Scan for the cell matching the given text and deliver its (x, y) coordinate at center. 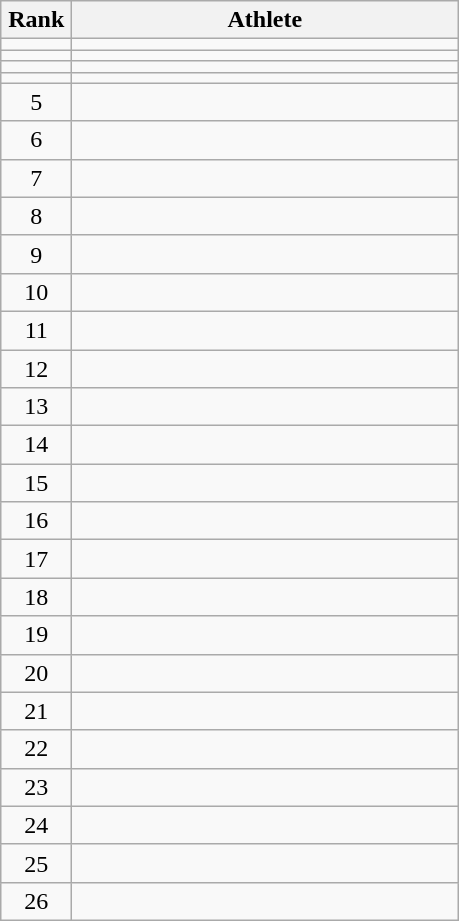
5 (36, 102)
17 (36, 559)
13 (36, 407)
8 (36, 216)
26 (36, 901)
24 (36, 825)
22 (36, 749)
21 (36, 711)
Rank (36, 20)
23 (36, 787)
25 (36, 863)
Athlete (265, 20)
14 (36, 445)
10 (36, 292)
12 (36, 369)
9 (36, 254)
7 (36, 178)
20 (36, 673)
18 (36, 597)
6 (36, 140)
16 (36, 521)
19 (36, 635)
15 (36, 483)
11 (36, 330)
